From the cell containing the given text, extract its center point as [x, y] coordinate. 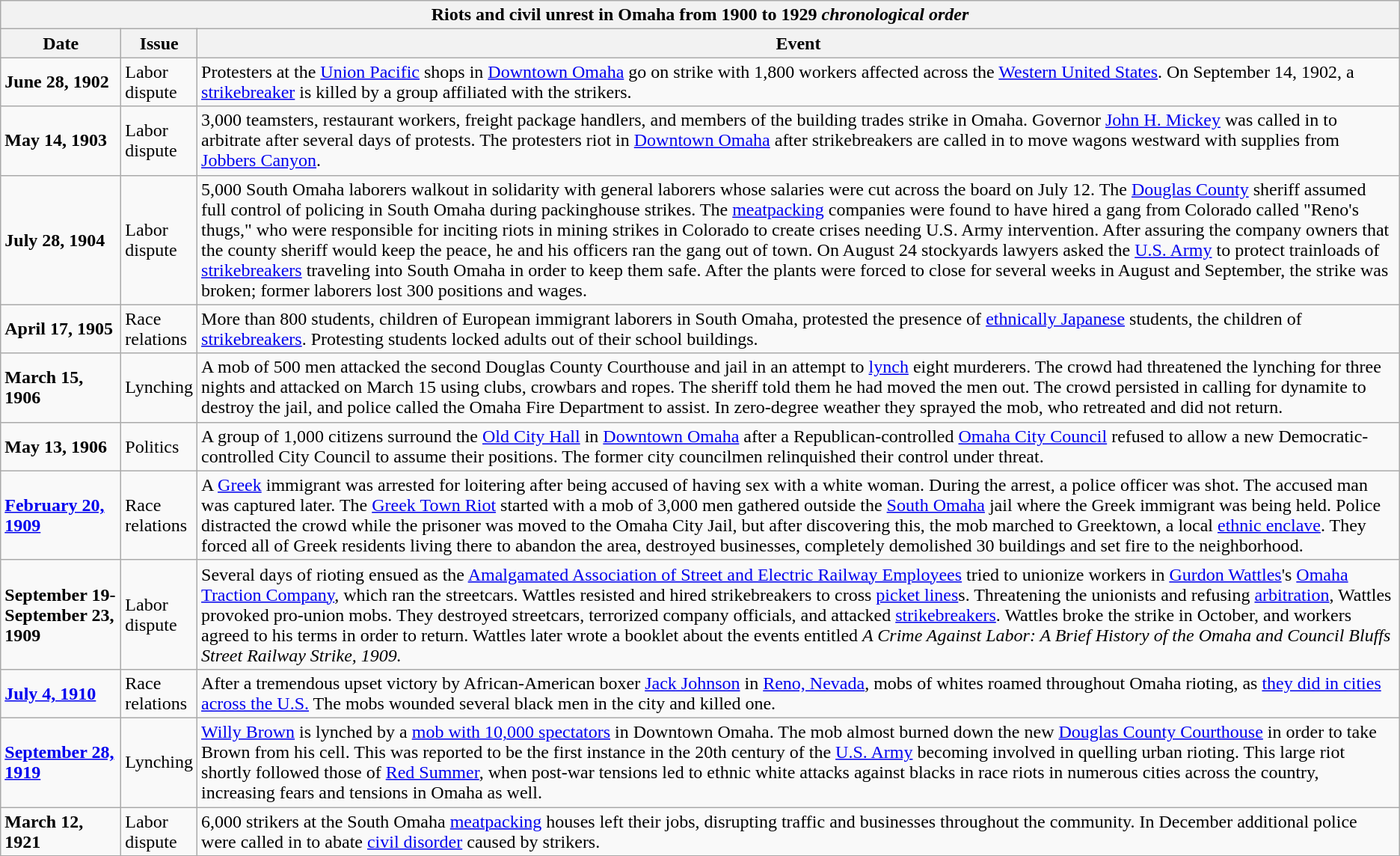
Date [61, 43]
March 15, 1906 [61, 388]
March 12, 1921 [61, 831]
May 14, 1903 [61, 141]
May 13, 1906 [61, 446]
July 28, 1904 [61, 239]
June 28, 1902 [61, 82]
September 19-September 23, 1909 [61, 614]
Issue [159, 43]
February 20, 1909 [61, 515]
Event [799, 43]
July 4, 1910 [61, 693]
September 28, 1919 [61, 762]
Riots and civil unrest in Omaha from 1900 to 1929 chronological order [700, 15]
Politics [159, 446]
April 17, 1905 [61, 329]
